Return (x, y) of the center of cell containing provided text 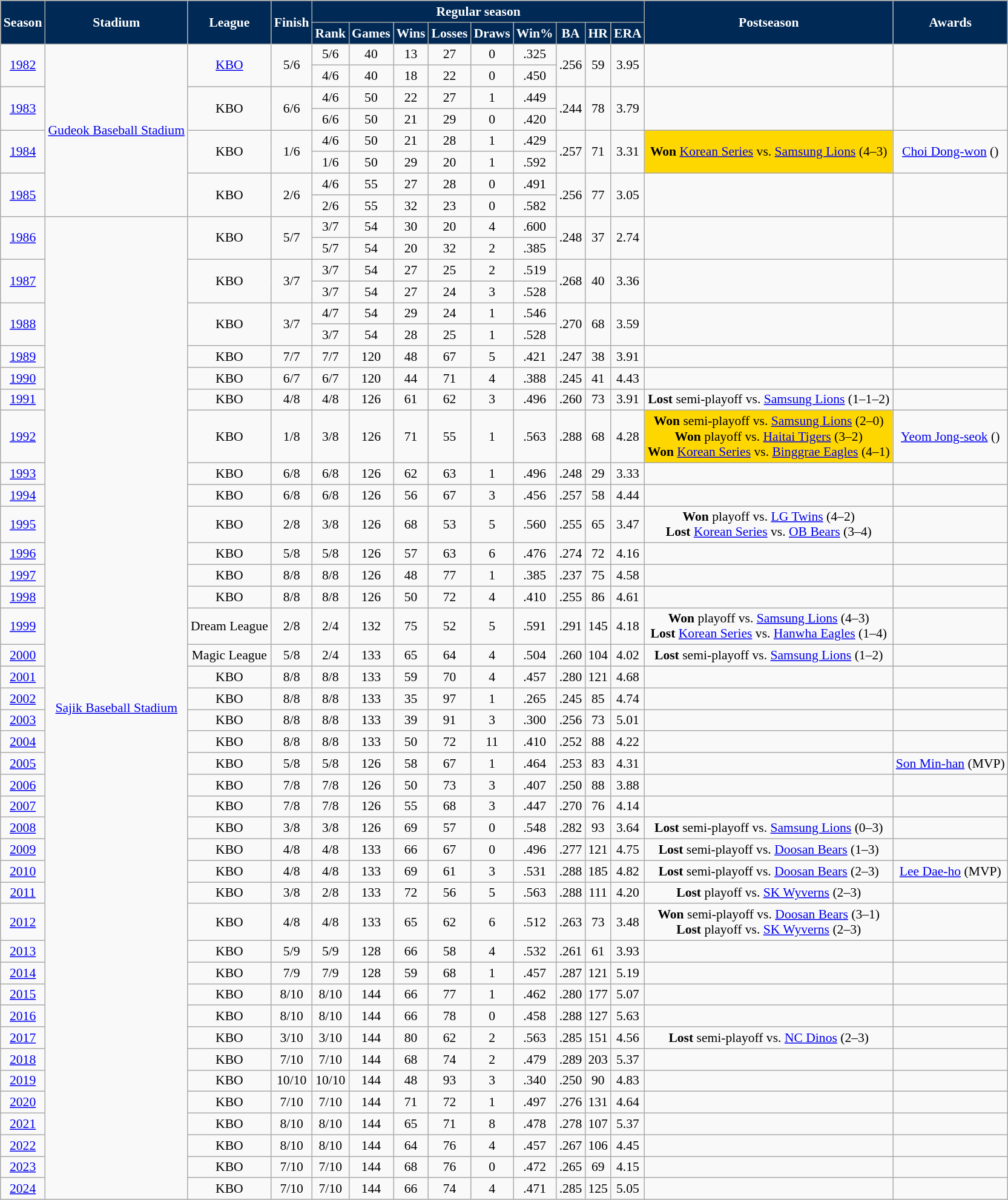
5.63 (628, 1017)
2000 (23, 656)
Yeom Jong-seok () (950, 437)
1982 (23, 65)
3.47 (628, 524)
107 (598, 1124)
2019 (23, 1081)
.274 (571, 554)
203 (598, 1060)
4.68 (628, 677)
2009 (23, 850)
.407 (535, 785)
.268 (571, 281)
97 (449, 699)
Won semi-playoff vs. Doosan Bears (3–1) Lost playoff vs. SK Wyverns (2–3) (769, 923)
.421 (535, 357)
127 (598, 1017)
1999 (23, 626)
4.43 (628, 378)
3.93 (628, 952)
Wins (411, 33)
Son Min-han (MVP) (950, 763)
Losses (449, 33)
Stadium (116, 22)
.519 (535, 271)
8 (492, 1124)
4.56 (628, 1038)
.546 (535, 314)
4.31 (628, 763)
4.45 (628, 1146)
Won Korean Series vs. Samsung Lions (4–3) (769, 151)
83 (598, 763)
2013 (23, 952)
3.64 (628, 828)
.531 (535, 871)
.282 (571, 828)
111 (598, 893)
131 (598, 1103)
23 (449, 206)
Lost semi-playoff vs. Samsung Lions (1–2) (769, 656)
Finish (292, 22)
.300 (535, 720)
4/7 (331, 314)
Win% (535, 33)
.276 (571, 1103)
.479 (535, 1060)
.464 (535, 763)
Magic League (229, 656)
.456 (535, 495)
11 (492, 742)
3.36 (628, 281)
.388 (535, 378)
.278 (571, 1124)
35 (411, 699)
.253 (571, 763)
.458 (535, 1017)
38 (598, 357)
5.01 (628, 720)
.289 (571, 1060)
2007 (23, 806)
3.31 (628, 151)
.244 (571, 109)
1985 (23, 195)
.291 (571, 626)
3.59 (628, 325)
3.79 (628, 109)
3.48 (628, 923)
.491 (535, 184)
4.14 (628, 806)
.592 (535, 163)
.325 (535, 54)
3.05 (628, 195)
85 (598, 699)
1995 (23, 524)
2002 (23, 699)
.247 (571, 357)
4.15 (628, 1167)
1984 (23, 151)
5.19 (628, 973)
2.74 (628, 237)
Rank (331, 33)
.478 (535, 1124)
3.33 (628, 474)
2014 (23, 973)
1992 (23, 437)
3.95 (628, 65)
.472 (535, 1167)
5.07 (628, 995)
2017 (23, 1038)
.560 (535, 524)
1/8 (292, 437)
Lost semi-playoff vs. Doosan Bears (2–3) (769, 871)
4.64 (628, 1103)
.591 (535, 626)
.450 (535, 76)
1998 (23, 597)
Gudeok Baseball Stadium (116, 130)
.462 (535, 995)
.504 (535, 656)
44 (411, 378)
145 (598, 626)
2001 (23, 677)
Won playoff vs. Samsung Lions (4–3) Lost Korean Series vs. Hanwha Eagles (1–4) (769, 626)
2006 (23, 785)
Postseason (769, 22)
Sajik Baseball Stadium (116, 708)
1988 (23, 325)
1997 (23, 576)
2021 (23, 1124)
.267 (571, 1146)
2023 (23, 1167)
.471 (535, 1189)
5.05 (628, 1189)
177 (598, 995)
3.88 (628, 785)
1986 (23, 237)
39 (411, 720)
.447 (535, 806)
Won playoff vs. LG Twins (4–2) Lost Korean Series vs. OB Bears (3–4) (769, 524)
4.28 (628, 437)
2008 (23, 828)
2010 (23, 871)
1991 (23, 400)
Lost semi-playoff vs. Doosan Bears (1–3) (769, 850)
80 (411, 1038)
.340 (535, 1081)
.252 (571, 742)
4.83 (628, 1081)
4.16 (628, 554)
Dream League (229, 626)
.600 (535, 227)
52 (449, 626)
125 (598, 1189)
2018 (23, 1060)
2016 (23, 1017)
2012 (23, 923)
30 (411, 227)
.263 (571, 923)
BA (571, 33)
4.61 (628, 597)
Won semi-playoff vs. Samsung Lions (2–0) Won playoff vs. Haitai Tigers (3–2) Won Korean Series vs. Binggrae Eagles (4–1) (769, 437)
.420 (535, 119)
1989 (23, 357)
91 (449, 720)
HR (598, 33)
.449 (535, 98)
41 (598, 378)
4.02 (628, 656)
.237 (571, 576)
4.20 (628, 893)
.277 (571, 850)
2020 (23, 1103)
ERA (628, 33)
4.82 (628, 871)
2011 (23, 893)
Awards (950, 22)
106 (598, 1146)
Games (371, 33)
2004 (23, 742)
.476 (535, 554)
53 (449, 524)
90 (598, 1081)
4.58 (628, 576)
Lost semi-playoff vs. Samsung Lions (0–3) (769, 828)
Draws (492, 33)
.287 (571, 973)
.497 (535, 1103)
37 (598, 237)
Lee Dae-ho (MVP) (950, 871)
Choi Dong-won () (950, 151)
185 (598, 871)
.582 (535, 206)
132 (371, 626)
4.75 (628, 850)
.548 (535, 828)
104 (598, 656)
13 (411, 54)
.429 (535, 141)
2015 (23, 995)
1996 (23, 554)
Season (23, 22)
4.18 (628, 626)
4.44 (628, 495)
Regular season (478, 12)
1994 (23, 495)
Lost playoff vs. SK Wyverns (2–3) (769, 893)
1990 (23, 378)
86 (598, 597)
2022 (23, 1146)
.532 (535, 952)
1993 (23, 474)
Lost semi-playoff vs. NC Dinos (2–3) (769, 1038)
Lost semi-playoff vs. Samsung Lions (1–1–2) (769, 400)
2024 (23, 1189)
League (229, 22)
151 (598, 1038)
1983 (23, 109)
.512 (535, 923)
70 (449, 677)
2005 (23, 763)
18 (411, 76)
4.74 (628, 699)
4.22 (628, 742)
2003 (23, 720)
1987 (23, 281)
.261 (571, 952)
